Locate the cell with the specified text and output its (X, Y) center coordinate. 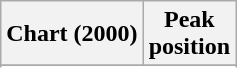
Chart (2000) (72, 34)
Peakposition (189, 34)
